Identify which cell holds the provided text, then report its [X, Y] central coordinate. 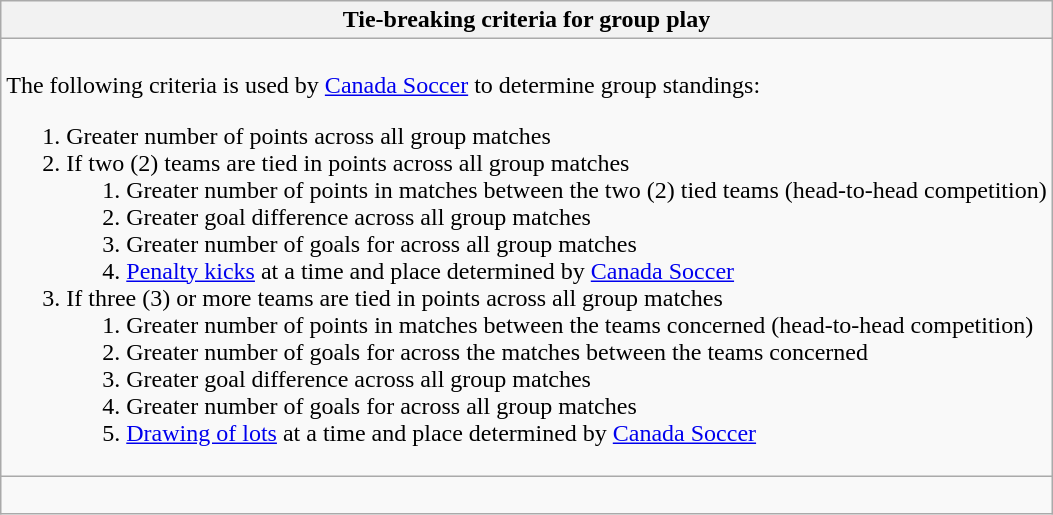
Tie-breaking criteria for group play [526, 20]
